Identify which cell holds the provided text, then report its [x, y] central coordinate. 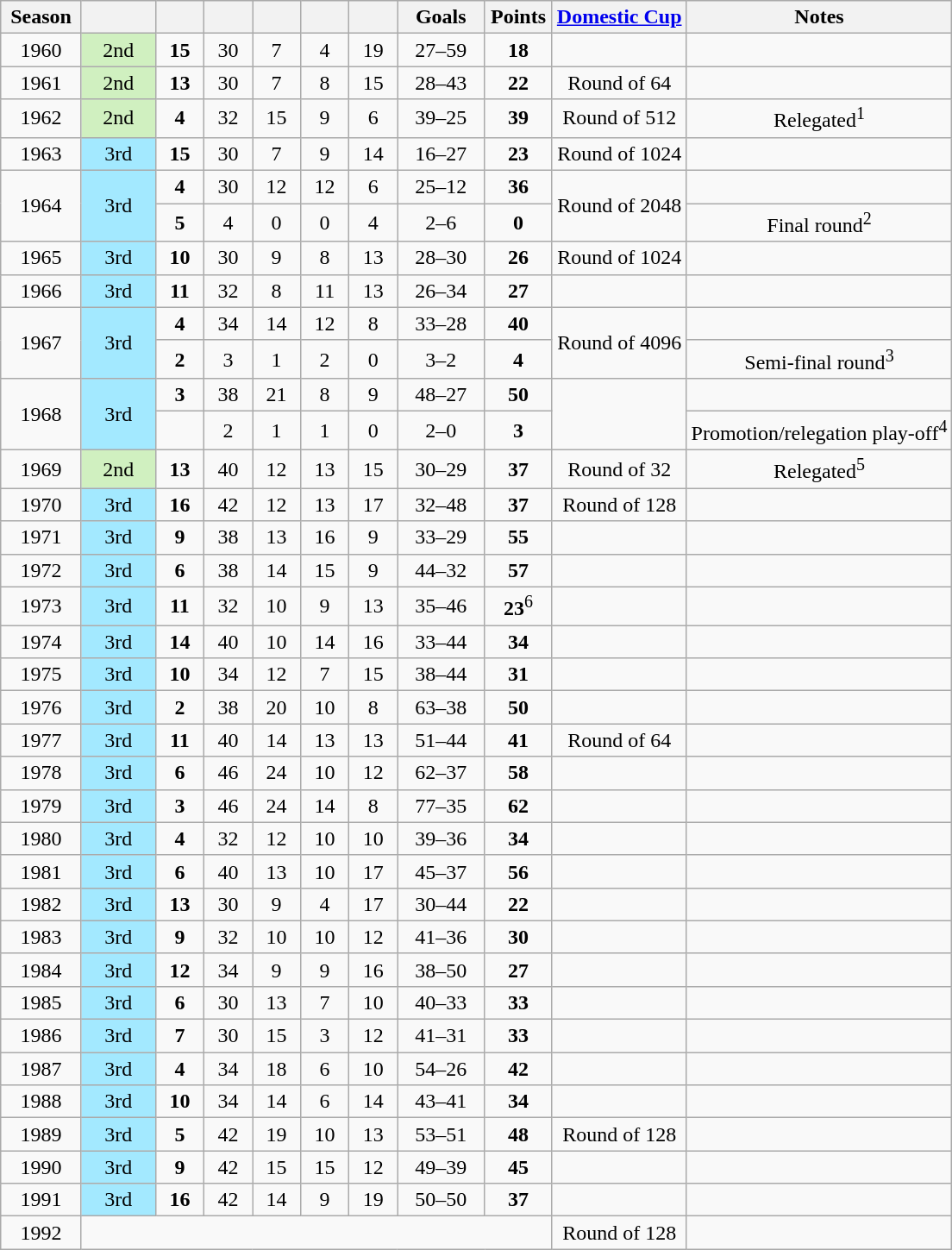
28–30 [442, 258]
1965 [41, 258]
1977 [41, 740]
63–38 [442, 707]
45 [519, 1167]
25–12 [442, 187]
Relegated5 [819, 469]
50–50 [442, 1200]
28–43 [442, 83]
62–37 [442, 773]
26–34 [442, 291]
Semi-final round3 [819, 359]
31 [519, 675]
Round of 32 [619, 469]
1980 [41, 839]
30–44 [442, 904]
41–31 [442, 1036]
38–44 [442, 675]
39–25 [442, 119]
20 [276, 707]
53–51 [442, 1134]
48 [519, 1134]
27–59 [442, 50]
40–33 [442, 1003]
41 [519, 740]
Relegated1 [819, 119]
26 [519, 258]
1978 [41, 773]
Round of 2048 [619, 207]
1976 [41, 707]
236 [519, 606]
77–35 [442, 806]
39–36 [442, 839]
1991 [41, 1200]
1961 [41, 83]
49–39 [442, 1167]
1971 [41, 537]
1983 [41, 937]
1989 [41, 1134]
2–0 [442, 431]
1981 [41, 871]
32–48 [442, 505]
Goals [442, 17]
39 [519, 119]
Round of 512 [619, 119]
1975 [41, 675]
36 [519, 187]
1970 [41, 505]
38–50 [442, 970]
48–27 [442, 395]
1963 [41, 154]
Promotion/relegation play-off4 [819, 431]
54–26 [442, 1069]
56 [519, 871]
23 [519, 154]
21 [276, 395]
1985 [41, 1003]
Final round2 [819, 223]
55 [519, 537]
1990 [41, 1167]
1969 [41, 469]
Round of 4096 [619, 343]
Season [41, 17]
1966 [41, 291]
1987 [41, 1069]
1964 [41, 207]
1984 [41, 970]
45–37 [442, 871]
41–36 [442, 937]
62 [519, 806]
3–2 [442, 359]
1982 [41, 904]
2–6 [442, 223]
1972 [41, 570]
57 [519, 570]
1974 [41, 642]
51–44 [442, 740]
30–29 [442, 469]
33–29 [442, 537]
1967 [41, 343]
16–27 [442, 154]
Domestic Cup [619, 17]
43–41 [442, 1102]
35–46 [442, 606]
1992 [41, 1233]
33–28 [442, 323]
1968 [41, 414]
Notes [819, 17]
1988 [41, 1102]
44–32 [442, 570]
1986 [41, 1036]
1962 [41, 119]
1973 [41, 606]
1979 [41, 806]
Points [519, 17]
58 [519, 773]
33–44 [442, 642]
1960 [41, 50]
